For the text-containing cell, return its midpoint in [X, Y] coordinate format. 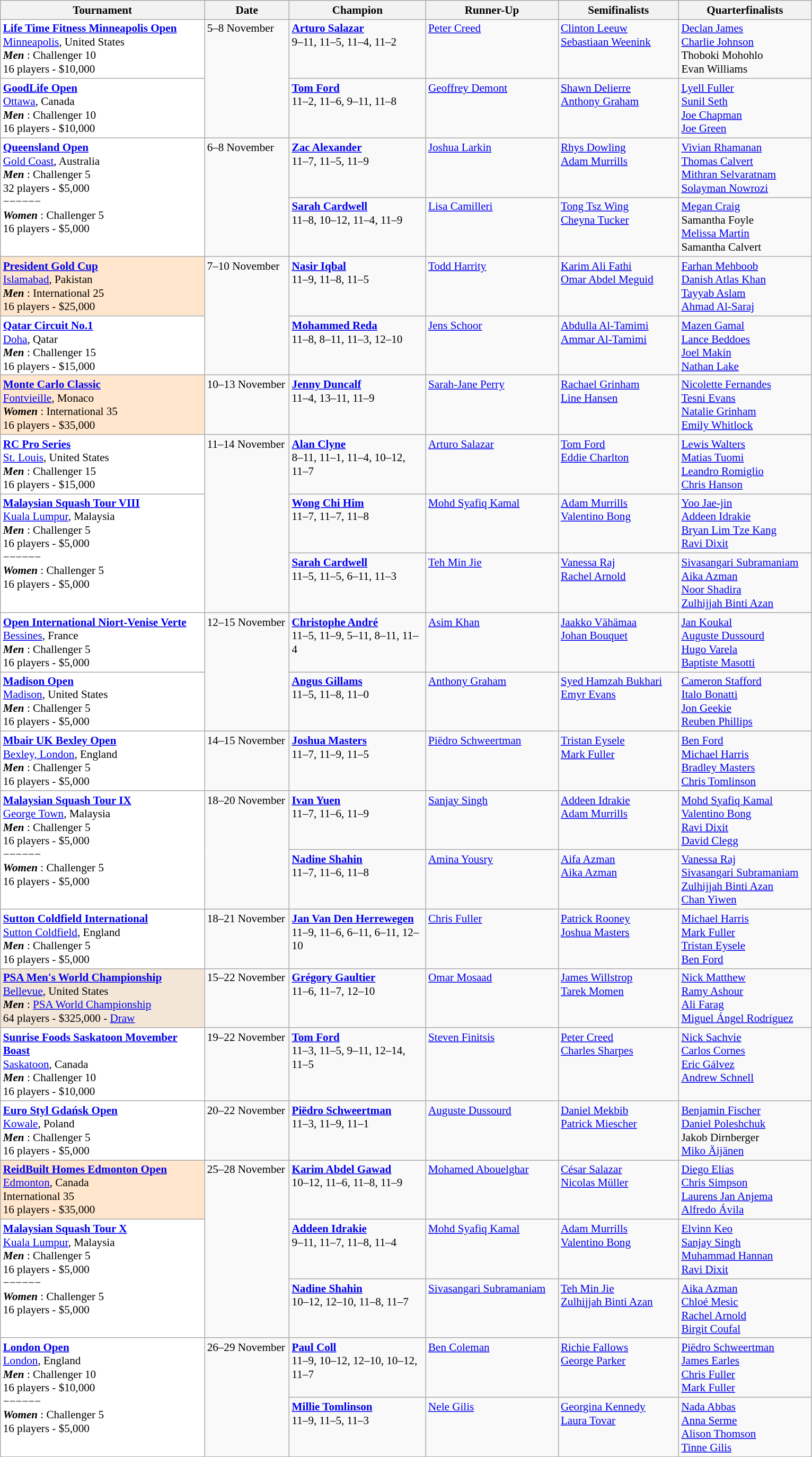
Ben Ford Michael Harris Bradley Masters Chris Tomlinson [745, 761]
James Willstrop Tarek Momen [618, 998]
Richie Fallows George Parker [618, 1367]
Monte Carlo Classic Fontvieille, Monaco Women : International 3516 players - $35,000 [103, 405]
Asim Khan [492, 642]
Mbair UK Bexley Open Bexley, London, England Men : Challenger 516 players - $5,000 [103, 761]
Steven Finitsis [492, 1064]
Karim Ali Fathi Omar Abdel Meguid [618, 286]
18–20 November [247, 850]
Aika Azman Chloé Mesic Rachel Arnold Birgit Coufal [745, 1308]
Ben Coleman [492, 1367]
Peter Creed [492, 49]
Sanjay Singh [492, 820]
Qatar Circuit No.1 Doha, Qatar Men : Challenger 1516 players - $15,000 [103, 346]
Millie Tomlinson11–9, 11–5, 11–3 [357, 1427]
Jan Van Den Herrewegen11–9, 11–6, 6–11, 6–11, 12–10 [357, 939]
Nick Sachvie Carlos Cornes Eric Gálvez Andrew Schnell [745, 1064]
Tom Ford11–2, 11–6, 9–11, 11–8 [357, 108]
Jenny Duncalf11–4, 13–11, 11–9 [357, 405]
Georgina Kennedy Laura Tovar [618, 1427]
Declan James Charlie Johnson Thoboki Mohohlo Evan Williams [745, 49]
Piëdro Schweertman [492, 761]
Sarah Cardwell11–5, 11–5, 6–11, 11–3 [357, 583]
Zac Alexander11–7, 11–5, 11–9 [357, 167]
Farhan Mehboob Danish Atlas Khan Tayyab Aslam Ahmad Al-Saraj [745, 286]
Nadine Shahin10–12, 12–10, 11–8, 11–7 [357, 1308]
Grégory Gaultier11–6, 11–7, 12–10 [357, 998]
12–15 November [247, 672]
Tong Tsz Wing Cheyna Tucker [618, 227]
Teh Min Jie [492, 583]
Mohammed Reda11–8, 8–11, 11–3, 12–10 [357, 346]
Lyell Fuller Sunil Seth Joe Chapman Joe Green [745, 108]
19–22 November [247, 1064]
Addeen Idrakie Adam Murrills [618, 820]
Semifinalists [618, 10]
Nadine Shahin11–7, 11–6, 11–8 [357, 879]
Piëdro Schweertman11–3, 11–9, 11–1 [357, 1131]
Champion [357, 10]
Tournament [103, 10]
Addeen Idrakie9–11, 11–7, 11–8, 11–4 [357, 1249]
Tom Ford Eddie Charlton [618, 464]
Jan Koukal Auguste Dussourd Hugo Varela Baptiste Masotti [745, 642]
Peter Creed Charles Sharpes [618, 1064]
Rachael Grinham Line Hansen [618, 405]
Madison Open Madison, United States Men : Challenger 516 players - $5,000 [103, 702]
11–14 November [247, 524]
Sarah Cardwell11–8, 10–12, 11–4, 11–9 [357, 227]
ReidBuilt Homes Edmonton Open Edmonton, CanadaInternational 3516 players - $35,000 [103, 1190]
Nada Abbas Anna Serme Alison Thomson Tinne Gilis [745, 1427]
26–29 November [247, 1397]
Chris Fuller [492, 939]
Vanessa Raj Rachel Arnold [618, 583]
Arturo Salazar9–11, 11–5, 11–4, 11–2 [357, 49]
Life Time Fitness Minneapolis Open Minneapolis, United States Men : Challenger 1016 players - $10,000 [103, 49]
Rhys Dowling Adam Murrills [618, 167]
Megan Craig Samantha Foyle Melissa Martin Samantha Calvert [745, 227]
Sunrise Foods Saskatoon Movember Boast Saskatoon, Canada Men : Challenger 1016 players - $10,000 [103, 1064]
Michael Harris Mark Fuller Tristan Eysele Ben Ford [745, 939]
Vanessa Raj Sivasangari Subramaniam Zulhijjah Binti Azan Chan Yiwen [745, 879]
Cameron Stafford Italo Bonatti Jon Geekie Reuben Phillips [745, 702]
Alan Clyne8–11, 11–1, 11–4, 10–12, 11–7 [357, 464]
GoodLife Open Ottawa, Canada Men : Challenger 1016 players - $10,000 [103, 108]
London Open London, England Men : Challenger 1016 players - $10,000−−−−−− Women : Challenger 516 players - $5,000 [103, 1397]
Paul Coll11–9, 10–12, 12–10, 10–12, 11–7 [357, 1367]
6–8 November [247, 197]
Wong Chi Him11–7, 11–7, 11–8 [357, 524]
Mohd Syafiq Kamal Valentino Bong Ravi Dixit David Clegg [745, 820]
Queensland Open Gold Coast, Australia Men : Challenger 532 players - $5,000−−−−−− Women : Challenger 516 players - $5,000 [103, 197]
15–22 November [247, 998]
Nasir Iqbal11–9, 11–8, 11–5 [357, 286]
Quarterfinalists [745, 10]
Patrick Rooney Joshua Masters [618, 939]
Amina Yousry [492, 879]
Yoo Jae-jin Addeen Idrakie Bryan Lim Tze Kang Ravi Dixit [745, 524]
Joshua Larkin [492, 167]
7–10 November [247, 316]
Auguste Dussourd [492, 1131]
Nicolette Fernandes Tesni Evans Natalie Grinham Emily Whitlock [745, 405]
Mazen Gamal Lance Beddoes Joel Makin Nathan Lake [745, 346]
Open International Niort-Venise Verte Bessines, France Men : Challenger 516 players - $5,000 [103, 642]
Sutton Coldfield International Sutton Coldfield, England Men : Challenger 516 players - $5,000 [103, 939]
Geoffrey Demont [492, 108]
Todd Harrity [492, 286]
Shawn Delierre Anthony Graham [618, 108]
Karim Abdel Gawad10–12, 11–6, 11–8, 11–9 [357, 1190]
Benjamin Fischer Daniel Poleshchuk Jakob Dirnberger Miko Äijänen [745, 1131]
20–22 November [247, 1131]
César Salazar Nicolas Müller [618, 1190]
Daniel Mekbib Patrick Miescher [618, 1131]
14–15 November [247, 761]
Anthony Graham [492, 702]
Elvinn Keo Sanjay Singh Muhammad Hannan Ravi Dixit [745, 1249]
5–8 November [247, 78]
Mohamed Abouelghar [492, 1190]
Teh Min Jie Zulhijjah Binti Azan [618, 1308]
Sivasangari Subramaniam Aika Azman Noor Shadira Zulhijjah Binti Azan [745, 583]
Vivian Rhamanan Thomas Calvert Mithran Selvaratnam Solayman Nowrozi [745, 167]
Christophe André11–5, 11–9, 5–11, 8–11, 11–4 [357, 642]
Tom Ford11–3, 11–5, 9–11, 12–14, 11–5 [357, 1064]
Piëdro Schweertman James Earles Chris Fuller Mark Fuller [745, 1367]
Arturo Salazar [492, 464]
Ivan Yuen11–7, 11–6, 11–9 [357, 820]
Angus Gillams11–5, 11–8, 11–0 [357, 702]
Sivasangari Subramaniam [492, 1308]
Joshua Masters11–7, 11–9, 11–5 [357, 761]
RC Pro Series St. Louis, United States Men : Challenger 1516 players - $15,000 [103, 464]
Malaysian Squash Tour VIII Kuala Lumpur, Malaysia Men : Challenger 516 players - $5,000−−−−−− Women : Challenger 516 players - $5,000 [103, 553]
Omar Mosaad [492, 998]
Malaysian Squash Tour X Kuala Lumpur, Malaysia Men : Challenger 516 players - $5,000−−−−−− Women : Challenger 516 players - $5,000 [103, 1279]
PSA Men's World Championship Bellevue, United States Men : PSA World Championship64 players - $325,000 - Draw [103, 998]
Abdulla Al-Tamimi Ammar Al-Tamimi [618, 346]
Jens Schoor [492, 346]
Nick Matthew Ramy Ashour Ali Farag Miguel Ángel Rodríguez [745, 998]
Jaakko Vähämaa Johan Bouquet [618, 642]
Lewis Walters Matias Tuomi Leandro Romiglio Chris Hanson [745, 464]
Tristan Eysele Mark Fuller [618, 761]
Diego Elías Chris Simpson Laurens Jan Anjema Alfredo Ávila [745, 1190]
Date [247, 10]
Runner-Up [492, 10]
Clinton Leeuw Sebastiaan Weenink [618, 49]
Malaysian Squash Tour IX George Town, Malaysia Men : Challenger 516 players - $5,000−−−−−− Women : Challenger 516 players - $5,000 [103, 850]
Nele Gilis [492, 1427]
Euro Styl Gdańsk Open Kowale, Poland Men : Challenger 516 players - $5,000 [103, 1131]
18–21 November [247, 939]
10–13 November [247, 405]
Syed Hamzah Bukhari Emyr Evans [618, 702]
25–28 November [247, 1249]
Aifa Azman Aika Azman [618, 879]
Lisa Camilleri [492, 227]
President Gold Cup Islamabad, Pakistan Men : International 2516 players - $25,000 [103, 286]
Sarah-Jane Perry [492, 405]
